Locate the cell with the specified text and output its [x, y] center coordinate. 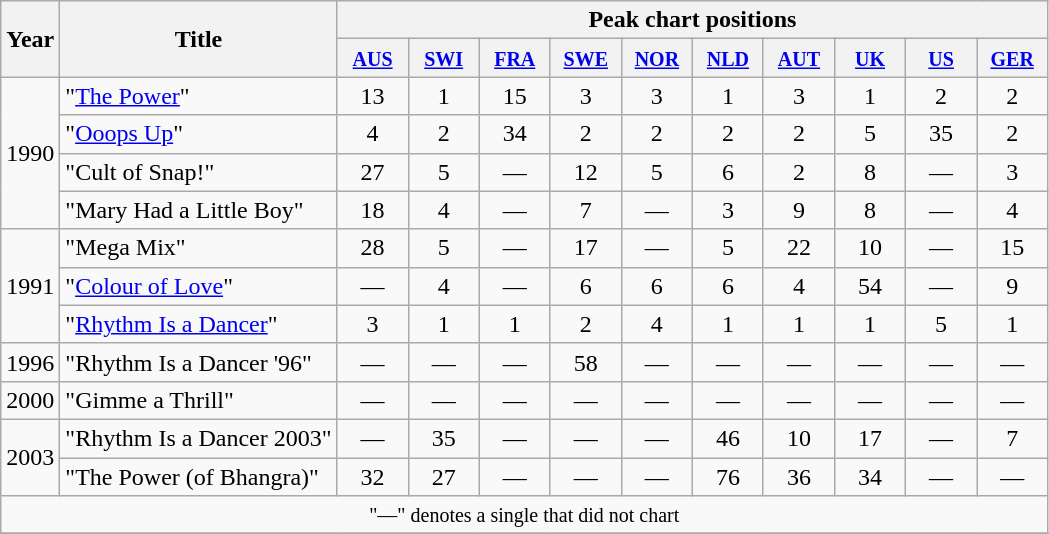
FRA [514, 58]
UK [870, 58]
SWI [444, 58]
22 [798, 248]
Title [198, 39]
76 [728, 477]
"Rhythm Is a Dancer '96" [198, 362]
NLD [728, 58]
"Mary Had a Little Boy" [198, 210]
13 [372, 96]
1990 [30, 153]
Year [30, 39]
AUT [798, 58]
"Ooops Up" [198, 134]
NOR [656, 58]
"Colour of Love" [198, 286]
"Rhythm Is a Dancer 2003" [198, 438]
"—" denotes a single that did not chart [524, 515]
"The Power (of Bhangra)" [198, 477]
"Cult of Snap!" [198, 172]
28 [372, 248]
2000 [30, 400]
1996 [30, 362]
36 [798, 477]
"Gimme a Thrill" [198, 400]
54 [870, 286]
1991 [30, 286]
18 [372, 210]
2003 [30, 457]
US [942, 58]
12 [586, 172]
46 [728, 438]
GER [1012, 58]
32 [372, 477]
"The Power" [198, 96]
58 [586, 362]
"Mega Mix" [198, 248]
Peak chart positions [692, 20]
AUS [372, 58]
SWE [586, 58]
"Rhythm Is a Dancer" [198, 324]
